Extract the [x, y] coordinate from the center of the cell holding the provided text.  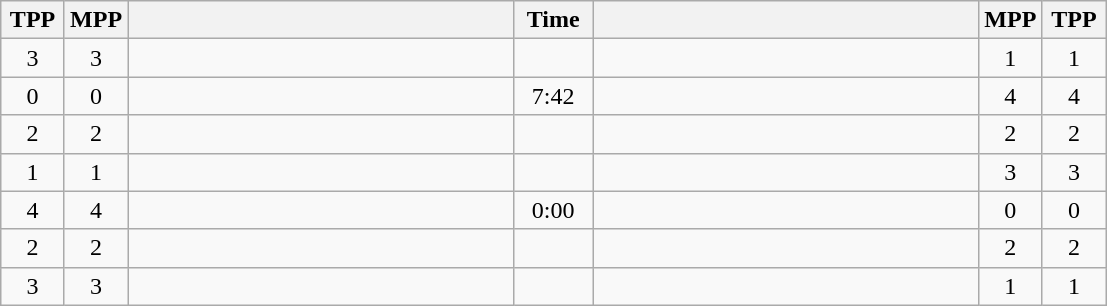
0:00 [554, 210]
Time [554, 20]
7:42 [554, 96]
